Capture the cell that displays the provided text and extract its [x, y] central coordinate. 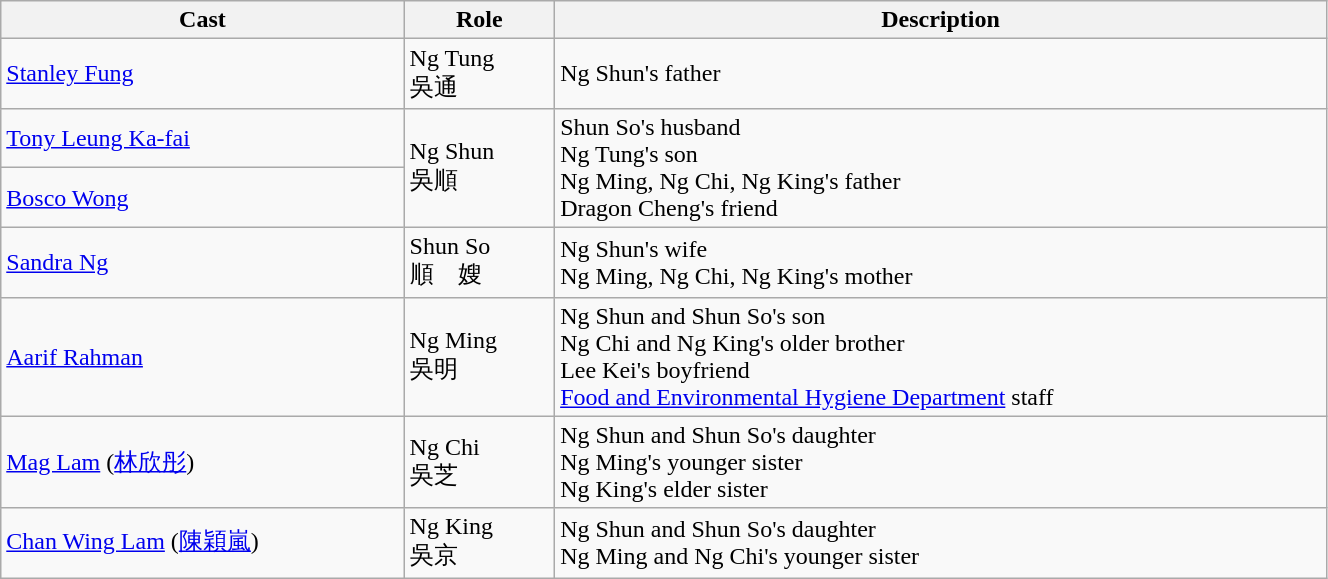
Ng Shun's wifeNg Ming, Ng Chi, Ng King's mother [941, 262]
Ng Tung吳通 [480, 74]
Cast [202, 20]
Ng Shun and Shun So's sonNg Chi and Ng King's older brotherLee Kei's boyfriendFood and Environmental Hygiene Department staff [941, 356]
Ng Ming吳明 [480, 356]
Chan Wing Lam (陳穎嵐) [202, 543]
Description [941, 20]
Shun So's husbandNg Tung's sonNg Ming, Ng Chi, Ng King's fatherDragon Cheng's friend [941, 168]
Aarif Rahman [202, 356]
Role [480, 20]
Shun So順 嫂 [480, 262]
Ng Shun吳順 [480, 168]
Ng Shun's father [941, 74]
Ng Shun and Shun So's daughterNg Ming and Ng Chi's younger sister [941, 543]
Ng King吳京 [480, 543]
Ng Chi吳芝 [480, 462]
Ng Shun and Shun So's daughterNg Ming's younger sisterNg King's elder sister [941, 462]
Tony Leung Ka-fai [202, 138]
Mag Lam (林欣彤) [202, 462]
Sandra Ng [202, 262]
Bosco Wong [202, 198]
Stanley Fung [202, 74]
